Provide the (x, y) coordinate of the cell's center where the given text is located.  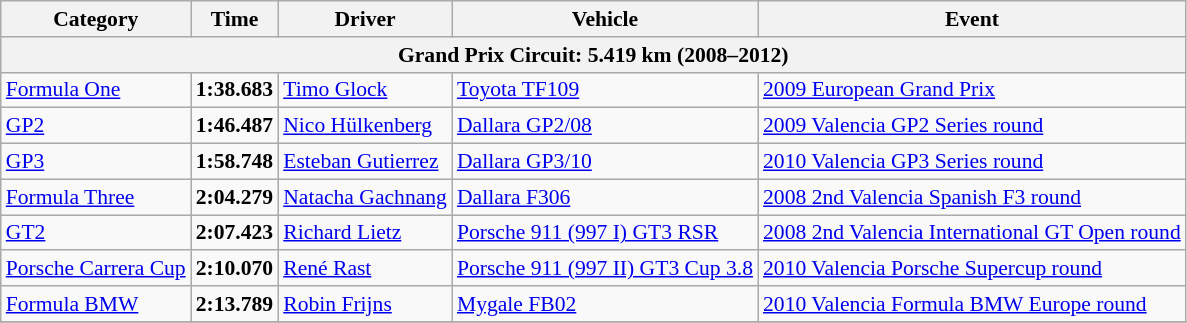
Dallara GP3/10 (605, 162)
Driver (365, 19)
GP3 (96, 162)
GP2 (96, 126)
2010 Valencia GP3 Series round (972, 162)
Porsche Carrera Cup (96, 269)
Nico Hülkenberg (365, 126)
2:13.789 (234, 304)
Dallara GP2/08 (605, 126)
Dallara F306 (605, 197)
1:38.683 (234, 90)
2010 Valencia Formula BMW Europe round (972, 304)
Time (234, 19)
Porsche 911 (997 I) GT3 RSR (605, 233)
2:07.423 (234, 233)
Natacha Gachnang (365, 197)
2009 Valencia GP2 Series round (972, 126)
2008 2nd Valencia Spanish F3 round (972, 197)
Formula BMW (96, 304)
2:04.279 (234, 197)
1:46.487 (234, 126)
GT2 (96, 233)
2010 Valencia Porsche Supercup round (972, 269)
2:10.070 (234, 269)
Esteban Gutierrez (365, 162)
Vehicle (605, 19)
Timo Glock (365, 90)
2009 European Grand Prix (972, 90)
Toyota TF109 (605, 90)
Grand Prix Circuit: 5.419 km (2008–2012) (594, 55)
Porsche 911 (997 II) GT3 Cup 3.8 (605, 269)
Richard Lietz (365, 233)
Formula One (96, 90)
2008 2nd Valencia International GT Open round (972, 233)
Mygale FB02 (605, 304)
1:58.748 (234, 162)
Formula Three (96, 197)
René Rast (365, 269)
Event (972, 19)
Category (96, 19)
Robin Frijns (365, 304)
